Detect which cell encompasses the target text, then output its [x, y] center coordinate. 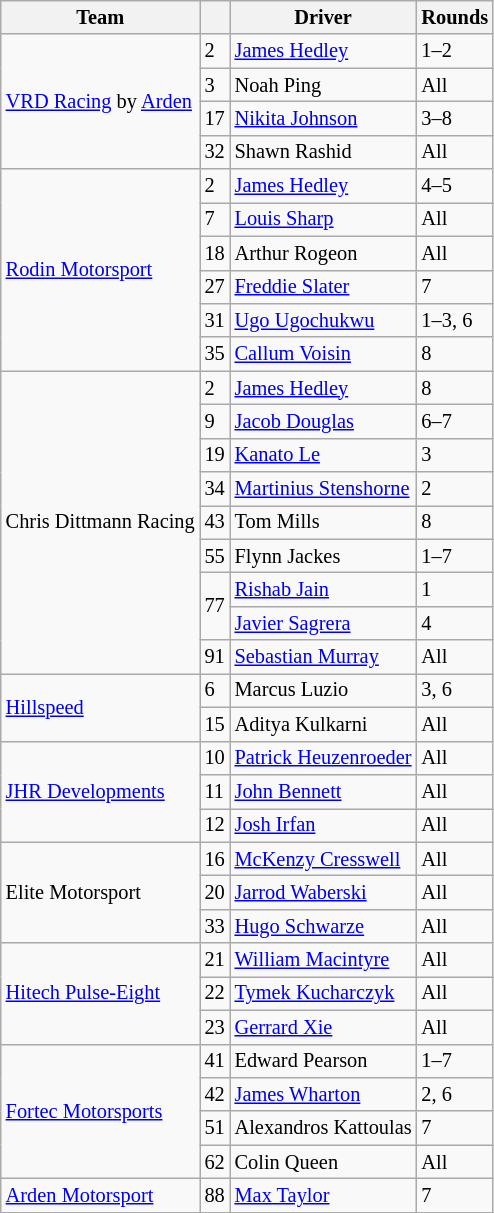
10 [215, 758]
Fortec Motorsports [100, 1112]
Rishab Jain [324, 589]
35 [215, 354]
John Bennett [324, 791]
Callum Voisin [324, 354]
77 [215, 606]
31 [215, 320]
Kanato Le [324, 455]
17 [215, 118]
1–3, 6 [456, 320]
Rounds [456, 17]
43 [215, 522]
Nikita Johnson [324, 118]
Chris Dittmann Racing [100, 522]
19 [215, 455]
Arden Motorsport [100, 1195]
41 [215, 1061]
88 [215, 1195]
Freddie Slater [324, 287]
Max Taylor [324, 1195]
2, 6 [456, 1094]
Colin Queen [324, 1162]
Elite Motorsport [100, 892]
Driver [324, 17]
McKenzy Cresswell [324, 859]
Marcus Luzio [324, 690]
Josh Irfan [324, 825]
6–7 [456, 421]
Martinius Stenshorne [324, 489]
Edward Pearson [324, 1061]
Hugo Schwarze [324, 926]
Arthur Rogeon [324, 253]
11 [215, 791]
VRD Racing by Arden [100, 102]
27 [215, 287]
18 [215, 253]
Team [100, 17]
James Wharton [324, 1094]
51 [215, 1128]
William Macintyre [324, 960]
Patrick Heuzenroeder [324, 758]
Ugo Ugochukwu [324, 320]
4 [456, 623]
22 [215, 993]
Gerrard Xie [324, 1027]
62 [215, 1162]
1–2 [456, 51]
55 [215, 556]
20 [215, 892]
15 [215, 724]
Flynn Jackes [324, 556]
Tymek Kucharczyk [324, 993]
Javier Sagrera [324, 623]
3–8 [456, 118]
1 [456, 589]
6 [215, 690]
Shawn Rashid [324, 152]
23 [215, 1027]
Louis Sharp [324, 219]
Noah Ping [324, 85]
Rodin Motorsport [100, 270]
33 [215, 926]
Alexandros Kattoulas [324, 1128]
4–5 [456, 186]
9 [215, 421]
34 [215, 489]
42 [215, 1094]
Sebastian Murray [324, 657]
21 [215, 960]
3, 6 [456, 690]
Aditya Kulkarni [324, 724]
Jacob Douglas [324, 421]
Hillspeed [100, 706]
Jarrod Waberski [324, 892]
Tom Mills [324, 522]
32 [215, 152]
91 [215, 657]
Hitech Pulse-Eight [100, 994]
JHR Developments [100, 792]
16 [215, 859]
12 [215, 825]
